Locate the cell with the specified text and output its [x, y] center coordinate. 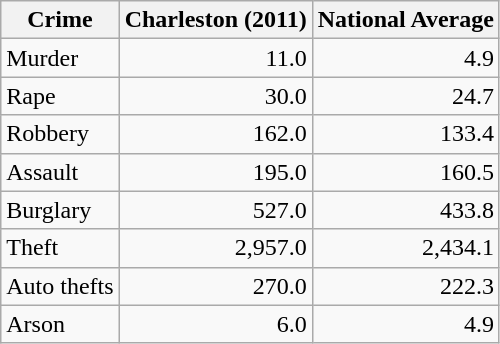
222.3 [406, 286]
Assault [60, 172]
Robbery [60, 134]
30.0 [216, 96]
6.0 [216, 324]
Arson [60, 324]
162.0 [216, 134]
160.5 [406, 172]
2,957.0 [216, 248]
24.7 [406, 96]
527.0 [216, 210]
Theft [60, 248]
Rape [60, 96]
133.4 [406, 134]
270.0 [216, 286]
Burglary [60, 210]
Auto thefts [60, 286]
195.0 [216, 172]
2,434.1 [406, 248]
National Average [406, 20]
Murder [60, 58]
11.0 [216, 58]
Charleston (2011) [216, 20]
433.8 [406, 210]
Crime [60, 20]
